Output the (X, Y) coordinate of the center of the cell containing the given text.  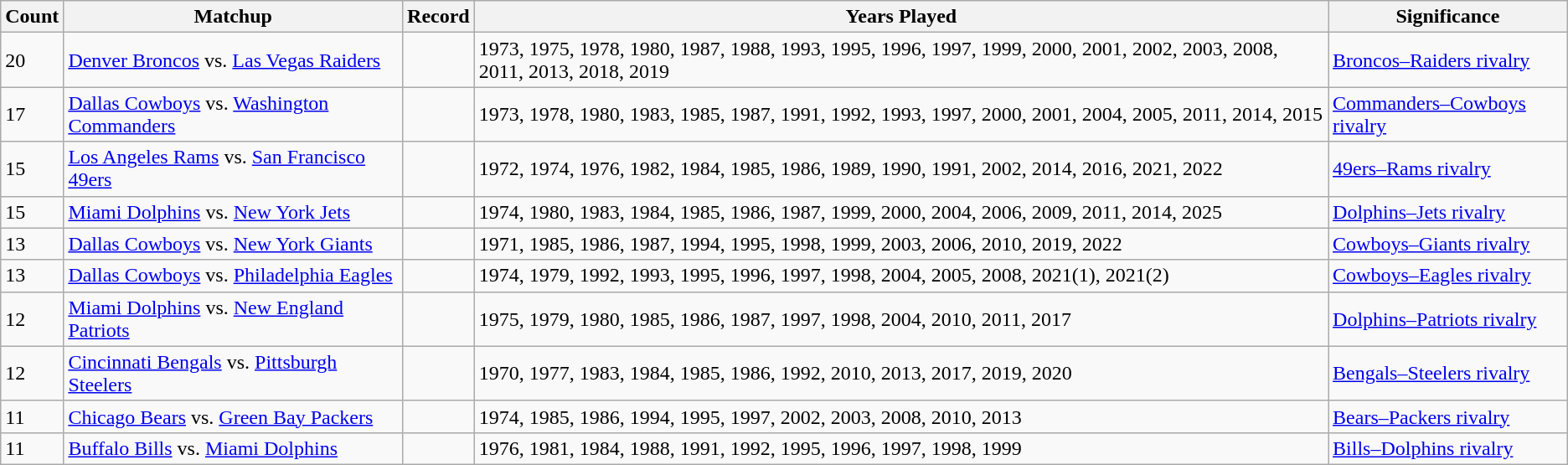
Dolphins–Patriots rivalry (1448, 318)
1974, 1980, 1983, 1984, 1985, 1986, 1987, 1999, 2000, 2004, 2006, 2009, 2011, 2014, 2025 (901, 212)
Commanders–Cowboys rivalry (1448, 114)
Dolphins–Jets rivalry (1448, 212)
Count (32, 17)
20 (32, 60)
Bears–Packers rivalry (1448, 416)
1973, 1978, 1980, 1983, 1985, 1987, 1991, 1992, 1993, 1997, 2000, 2001, 2004, 2005, 2011, 2014, 2015 (901, 114)
1974, 1985, 1986, 1994, 1995, 1997, 2002, 2003, 2008, 2010, 2013 (901, 416)
1972, 1974, 1976, 1982, 1984, 1985, 1986, 1989, 1990, 1991, 2002, 2014, 2016, 2021, 2022 (901, 169)
Miami Dolphins vs. New York Jets (233, 212)
Dallas Cowboys vs. New York Giants (233, 244)
Cowboys–Giants rivalry (1448, 244)
49ers–Rams rivalry (1448, 169)
Cowboys–Eagles rivalry (1448, 276)
17 (32, 114)
Matchup (233, 17)
Buffalo Bills vs. Miami Dolphins (233, 448)
Broncos–Raiders rivalry (1448, 60)
Significance (1448, 17)
1976, 1981, 1984, 1988, 1991, 1992, 1995, 1996, 1997, 1998, 1999 (901, 448)
Bengals–Steelers rivalry (1448, 374)
Los Angeles Rams vs. San Francisco 49ers (233, 169)
Dallas Cowboys vs. Washington Commanders (233, 114)
Dallas Cowboys vs. Philadelphia Eagles (233, 276)
Denver Broncos vs. Las Vegas Raiders (233, 60)
1975, 1979, 1980, 1985, 1986, 1987, 1997, 1998, 2004, 2010, 2011, 2017 (901, 318)
1974, 1979, 1992, 1993, 1995, 1996, 1997, 1998, 2004, 2005, 2008, 2021(1), 2021(2) (901, 276)
1970, 1977, 1983, 1984, 1985, 1986, 1992, 2010, 2013, 2017, 2019, 2020 (901, 374)
Years Played (901, 17)
Record (439, 17)
1973, 1975, 1978, 1980, 1987, 1988, 1993, 1995, 1996, 1997, 1999, 2000, 2001, 2002, 2003, 2008, 2011, 2013, 2018, 2019 (901, 60)
Miami Dolphins vs. New England Patriots (233, 318)
Cincinnati Bengals vs. Pittsburgh Steelers (233, 374)
1971, 1985, 1986, 1987, 1994, 1995, 1998, 1999, 2003, 2006, 2010, 2019, 2022 (901, 244)
Bills–Dolphins rivalry (1448, 448)
Chicago Bears vs. Green Bay Packers (233, 416)
